Extract the [x, y] coordinate from the center of the cell holding the provided text.  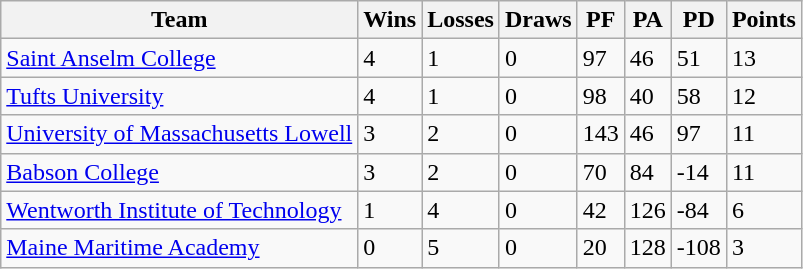
13 [764, 58]
70 [600, 172]
-14 [698, 172]
84 [648, 172]
51 [698, 58]
58 [698, 96]
126 [648, 210]
5 [461, 248]
20 [600, 248]
Tufts University [180, 96]
143 [600, 134]
98 [600, 96]
PD [698, 20]
128 [648, 248]
PA [648, 20]
-108 [698, 248]
Wins [390, 20]
Saint Anselm College [180, 58]
Wentworth Institute of Technology [180, 210]
-84 [698, 210]
Babson College [180, 172]
40 [648, 96]
Points [764, 20]
Draws [538, 20]
Maine Maritime Academy [180, 248]
University of Massachusetts Lowell [180, 134]
42 [600, 210]
Losses [461, 20]
PF [600, 20]
6 [764, 210]
Team [180, 20]
12 [764, 96]
